Return the (x, y) coordinate for the center point of the cell that contains the specified text.  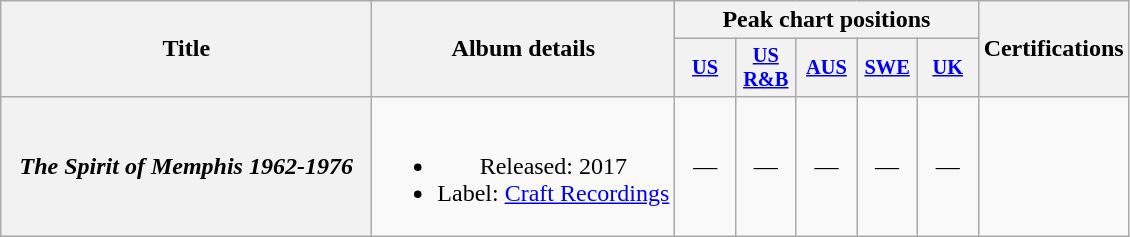
AUS (826, 68)
SWE (888, 68)
USR&B (766, 68)
Released: 2017Label: Craft Recordings (524, 166)
Peak chart positions (826, 20)
Certifications (1054, 49)
Album details (524, 49)
Title (186, 49)
UK (948, 68)
The Spirit of Memphis 1962-1976 (186, 166)
US (706, 68)
